Capture the cell that displays the provided text and extract its [X, Y] central coordinate. 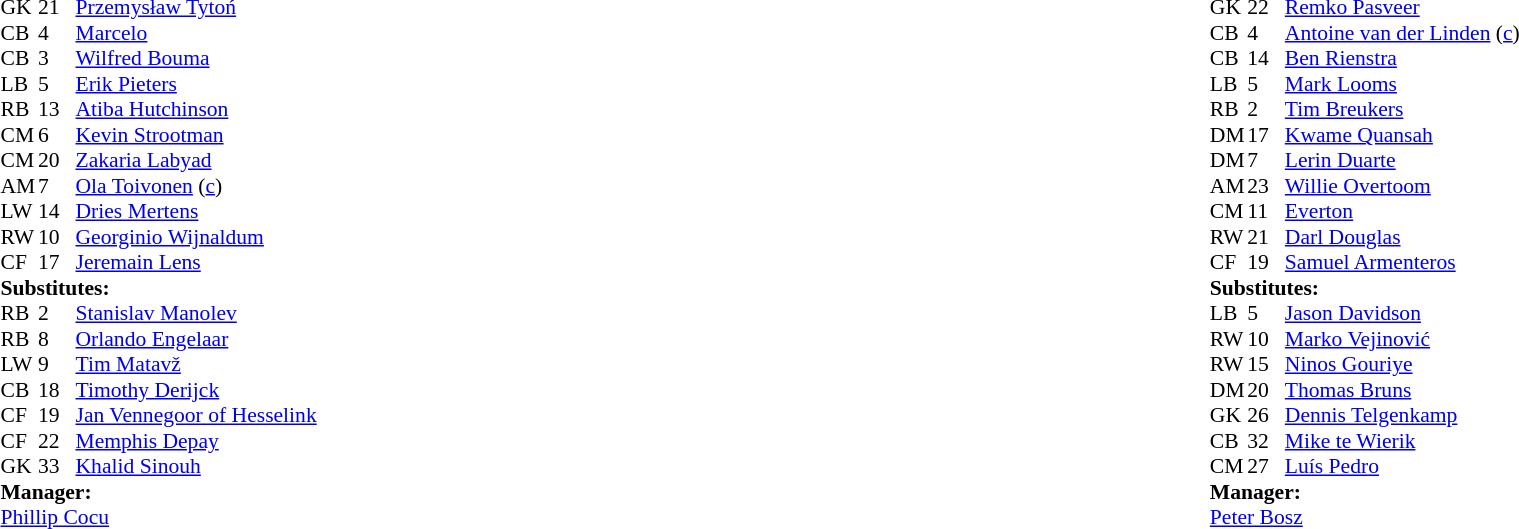
Tim Matavž [196, 365]
27 [1266, 467]
3 [57, 59]
Substitutes: [158, 288]
13 [57, 109]
Jan Vennegoor of Hesselink [196, 415]
Dries Mertens [196, 211]
21 [1266, 237]
Ola Toivonen (c) [196, 186]
Atiba Hutchinson [196, 109]
9 [57, 365]
Erik Pieters [196, 84]
Zakaria Labyad [196, 161]
Wilfred Bouma [196, 59]
Stanislav Manolev [196, 313]
Kevin Strootman [196, 135]
11 [1266, 211]
32 [1266, 441]
Memphis Depay [196, 441]
15 [1266, 365]
22 [57, 441]
Timothy Derijck [196, 390]
18 [57, 390]
6 [57, 135]
Manager: [158, 492]
Khalid Sinouh [196, 467]
33 [57, 467]
26 [1266, 415]
8 [57, 339]
23 [1266, 186]
Georginio Wijnaldum [196, 237]
Marcelo [196, 33]
Jeremain Lens [196, 263]
Orlando Engelaar [196, 339]
